Detect which cell encompasses the target text, then output its [x, y] center coordinate. 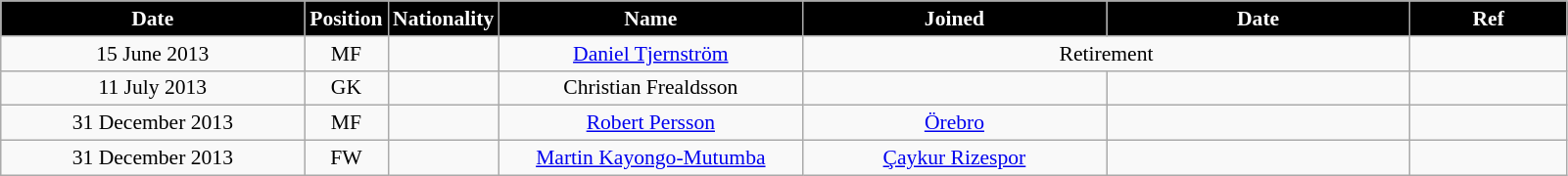
Çaykur Rizespor [954, 158]
Name [650, 19]
11 July 2013 [153, 88]
Christian Frealdsson [650, 88]
GK [347, 88]
Örebro [954, 123]
Daniel Tjernström [650, 54]
Ref [1489, 19]
15 June 2013 [153, 54]
Position [347, 19]
Robert Persson [650, 123]
Nationality [443, 19]
Retirement [1106, 54]
Joined [954, 19]
Martin Kayongo-Mutumba [650, 158]
FW [347, 158]
